Return (x, y) of the center of cell containing provided text 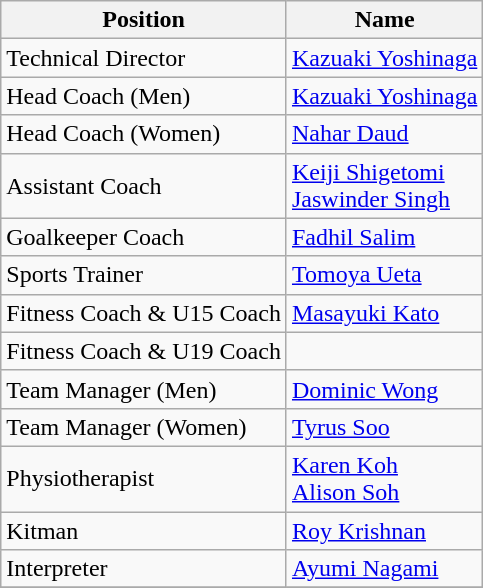
Fitness Coach & U15 Coach (144, 313)
Name (384, 20)
Keiji Shigetomi Jaswinder Singh (384, 186)
Fadhil Salim (384, 237)
Karen Koh Alison Soh (384, 478)
Team Manager (Men) (144, 389)
Position (144, 20)
Nahar Daud (384, 134)
Masayuki Kato (384, 313)
Sports Trainer (144, 275)
Interpreter (144, 569)
Physiotherapist (144, 478)
Ayumi Nagami (384, 569)
Kitman (144, 531)
Goalkeeper Coach (144, 237)
Assistant Coach (144, 186)
Technical Director (144, 58)
Head Coach (Women) (144, 134)
Roy Krishnan (384, 531)
Team Manager (Women) (144, 427)
Tomoya Ueta (384, 275)
Dominic Wong (384, 389)
Fitness Coach & U19 Coach (144, 351)
Head Coach (Men) (144, 96)
Tyrus Soo (384, 427)
